Return the [X, Y] coordinate for the center point of the cell that contains the specified text.  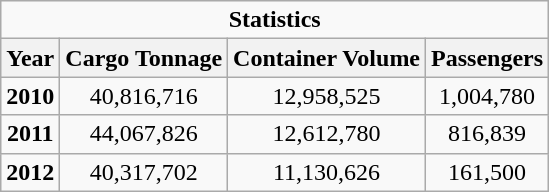
816,839 [488, 134]
Year [30, 58]
40,816,716 [144, 96]
2011 [30, 134]
2012 [30, 172]
12,612,780 [327, 134]
Statistics [275, 20]
2010 [30, 96]
12,958,525 [327, 96]
40,317,702 [144, 172]
11,130,626 [327, 172]
Cargo Tonnage [144, 58]
44,067,826 [144, 134]
161,500 [488, 172]
Container Volume [327, 58]
1,004,780 [488, 96]
Passengers [488, 58]
